Determine the [x, y] coordinate at the center of the cell enclosing the given text.  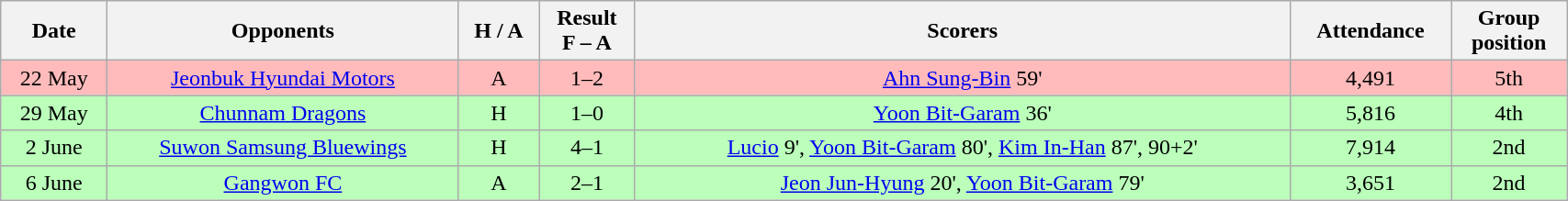
1–0 [587, 113]
4th [1509, 113]
4,491 [1371, 78]
Chunnam Dragons [283, 113]
7,914 [1371, 148]
Jeon Jun-Hyung 20', Yoon Bit-Garam 79' [963, 183]
Attendance [1371, 31]
Scorers [963, 31]
29 May [54, 113]
5,816 [1371, 113]
Gangwon FC [283, 183]
5th [1509, 78]
Opponents [283, 31]
Groupposition [1509, 31]
Ahn Sung-Bin 59' [963, 78]
2–1 [587, 183]
Jeonbuk Hyundai Motors [283, 78]
3,651 [1371, 183]
Date [54, 31]
1–2 [587, 78]
4–1 [587, 148]
H / A [499, 31]
Yoon Bit-Garam 36' [963, 113]
ResultF – A [587, 31]
Suwon Samsung Bluewings [283, 148]
22 May [54, 78]
6 June [54, 183]
2 June [54, 148]
Lucio 9', Yoon Bit-Garam 80', Kim In-Han 87', 90+2' [963, 148]
